Pinpoint the cell where the given text exists, returning its (x, y) midpoint coordinate. 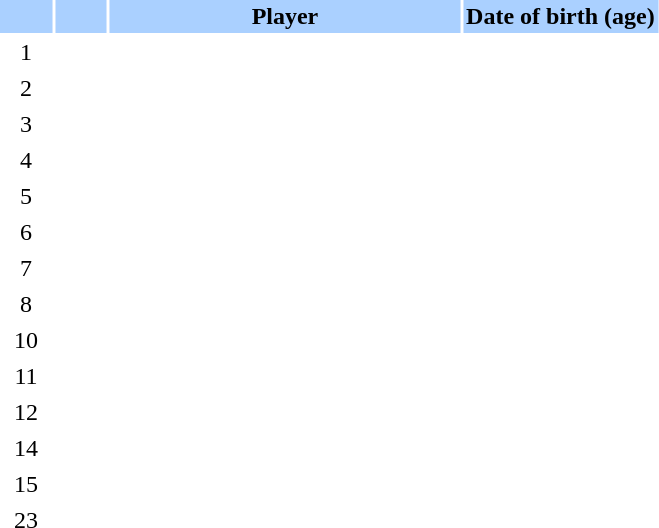
1 (26, 52)
3 (26, 124)
2 (26, 88)
6 (26, 232)
7 (26, 268)
8 (26, 304)
Player (285, 16)
Date of birth (age) (560, 16)
5 (26, 196)
4 (26, 160)
15 (26, 484)
14 (26, 448)
11 (26, 376)
12 (26, 412)
10 (26, 340)
